Detect which cell encompasses the target text, then output its [x, y] center coordinate. 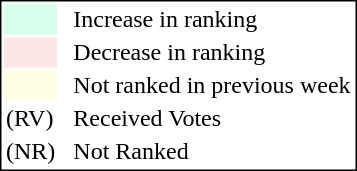
Received Votes [212, 119]
Increase in ranking [212, 19]
Not Ranked [212, 151]
Decrease in ranking [212, 53]
Not ranked in previous week [212, 85]
(NR) [30, 151]
(RV) [30, 119]
